Identify which cell holds the provided text, then report its [x, y] central coordinate. 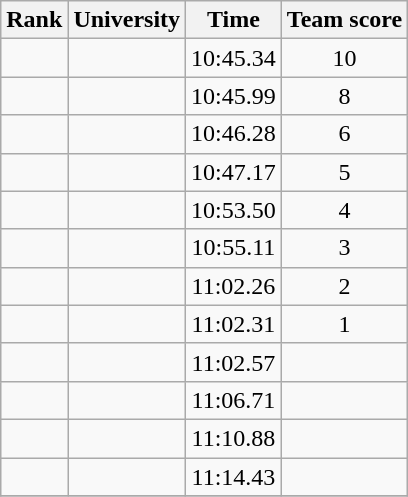
11:02.57 [234, 362]
Team score [344, 20]
10:45.99 [234, 96]
10:53.50 [234, 210]
10:55.11 [234, 248]
11:10.88 [234, 438]
10 [344, 58]
3 [344, 248]
11:02.31 [234, 324]
4 [344, 210]
11:02.26 [234, 286]
Rank [34, 20]
8 [344, 96]
10:46.28 [234, 134]
11:14.43 [234, 477]
University [127, 20]
6 [344, 134]
2 [344, 286]
10:47.17 [234, 172]
Time [234, 20]
11:06.71 [234, 400]
1 [344, 324]
10:45.34 [234, 58]
5 [344, 172]
